Extract the (X, Y) coordinate from the center of the cell holding the provided text.  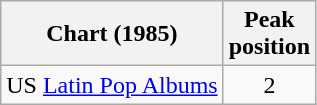
US Latin Pop Albums (112, 85)
Chart (1985) (112, 34)
Peakposition (269, 34)
2 (269, 85)
